Return the [X, Y] coordinate for the center point of the cell that contains the specified text.  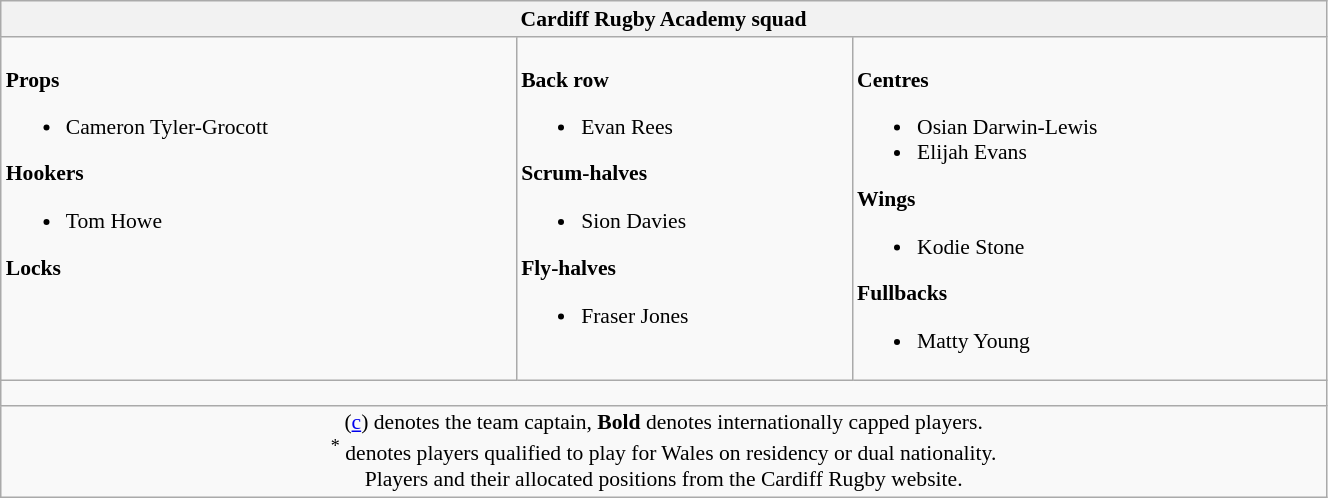
Centres Osian Darwin-Lewis Elijah EvansWings Kodie StoneFullbacks Matty Young [1089, 209]
Cardiff Rugby Academy squad [664, 19]
Props Cameron Tyler-GrocottHookers Tom HoweLocks [258, 209]
Back row Evan ReesScrum-halves Sion DaviesFly-halves Fraser Jones [684, 209]
